Return (X, Y) of the center of cell containing provided text 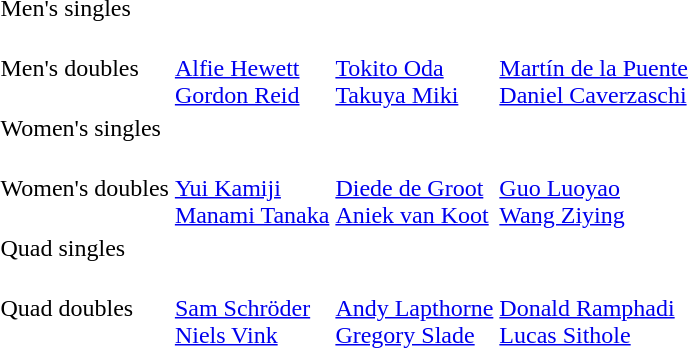
Tokito OdaTakuya Miki (414, 68)
Alfie HewettGordon Reid (252, 68)
Diede de GrootAniek van Koot (414, 188)
Yui KamijiManami Tanaka (252, 188)
